Scan for the cell matching the given text and deliver its [x, y] coordinate at center. 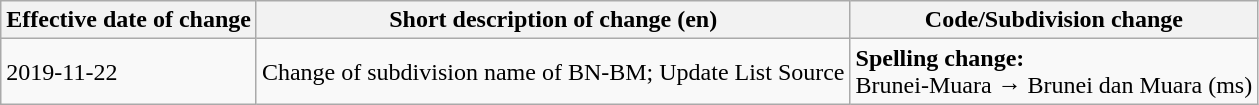
Effective date of change [129, 20]
Code/Subdivision change [1054, 20]
2019-11-22 [129, 72]
Short description of change (en) [553, 20]
Spelling change: Brunei-Muara → Brunei dan Muara (ms) [1054, 72]
Change of subdivision name of BN-BM; Update List Source [553, 72]
